Extract the (X, Y) coordinate from the center of the cell holding the provided text.  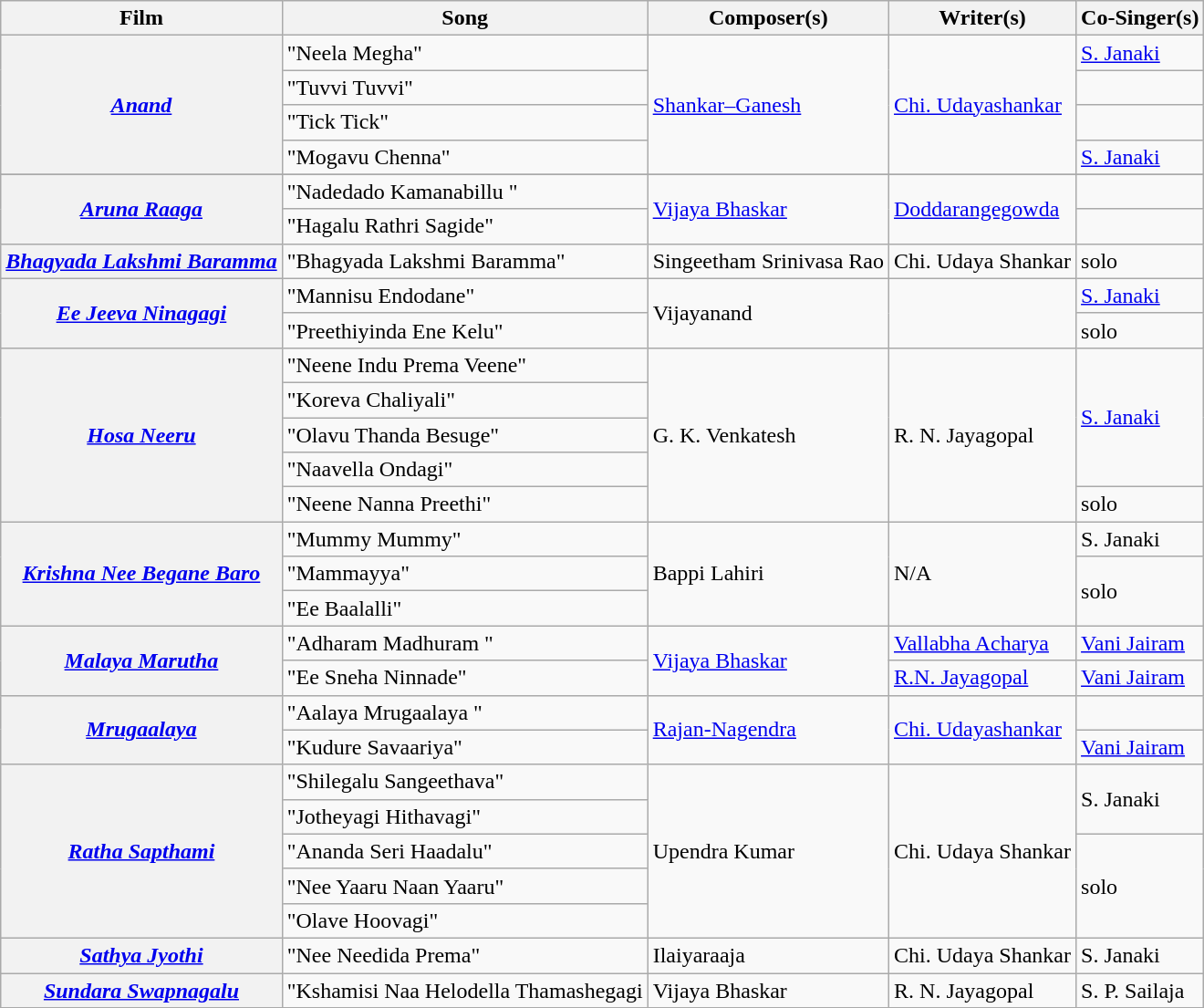
"Preethiyinda Ene Kelu" (465, 330)
Vijayanand (768, 313)
"Nee Needida Prema" (465, 955)
"Shilegalu Sangeethava" (465, 782)
Co-Singer(s) (1140, 18)
"Kshamisi Naa Helodella Thamashegagi (465, 990)
"Mammayya" (465, 574)
"Tuvvi Tuvvi" (465, 88)
Doddarangegowda (983, 209)
Mrugaalaya (141, 730)
"Adharam Madhuram " (465, 643)
"Kudure Savaariya" (465, 747)
Ilaiyaraaja (768, 955)
"Olave Hoovagi" (465, 920)
"Neela Megha" (465, 53)
S. P. Sailaja (1140, 990)
Ratha Sapthami (141, 851)
Aruna Raaga (141, 209)
Sathya Jyothi (141, 955)
"Tick Tick" (465, 122)
"Bhagyada Lakshmi Baramma" (465, 261)
"Neene Indu Prema Veene" (465, 365)
Sundara Swapnagalu (141, 990)
"Mannisu Endodane" (465, 296)
Upendra Kumar (768, 851)
Bhagyada Lakshmi Baramma (141, 261)
Vallabha Acharya (983, 643)
Bappi Lahiri (768, 574)
R.N. Jayagopal (983, 678)
"Aalaya Mrugaalaya " (465, 712)
"Hagalu Rathri Sagide" (465, 226)
"Mummy Mummy" (465, 539)
Hosa Neeru (141, 434)
"Ee Sneha Ninnade" (465, 678)
Song (465, 18)
"Nee Yaaru Naan Yaaru" (465, 886)
Ee Jeeva Ninagagi (141, 313)
Rajan-Nagendra (768, 730)
"Mogavu Chenna" (465, 157)
"Olavu Thanda Besuge" (465, 435)
N/A (983, 574)
"Ananda Seri Haadalu" (465, 851)
"Ee Baalalli" (465, 608)
Film (141, 18)
"Jotheyagi Hithavagi" (465, 816)
Writer(s) (983, 18)
"Nadedado Kamanabillu " (465, 192)
G. K. Venkatesh (768, 434)
"Koreva Chaliyali" (465, 400)
"Neene Nanna Preethi" (465, 504)
Composer(s) (768, 18)
Anand (141, 105)
Krishna Nee Begane Baro (141, 574)
"Naavella Ondagi" (465, 470)
Malaya Marutha (141, 660)
Singeetham Srinivasa Rao (768, 261)
Shankar–Ganesh (768, 105)
